Detect which cell encompasses the target text, then output its [x, y] center coordinate. 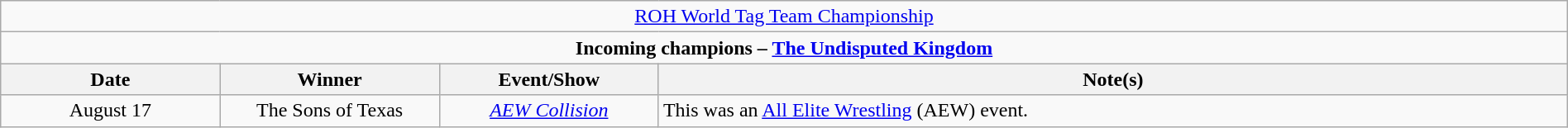
Note(s) [1113, 79]
Incoming champions – The Undisputed Kingdom [784, 48]
AEW Collision [549, 111]
This was an All Elite Wrestling (AEW) event. [1113, 111]
August 17 [111, 111]
Date [111, 79]
Winner [329, 79]
Event/Show [549, 79]
ROH World Tag Team Championship [784, 17]
The Sons of Texas [329, 111]
